Provide the [X, Y] coordinate of the cell's center where the given text is located.  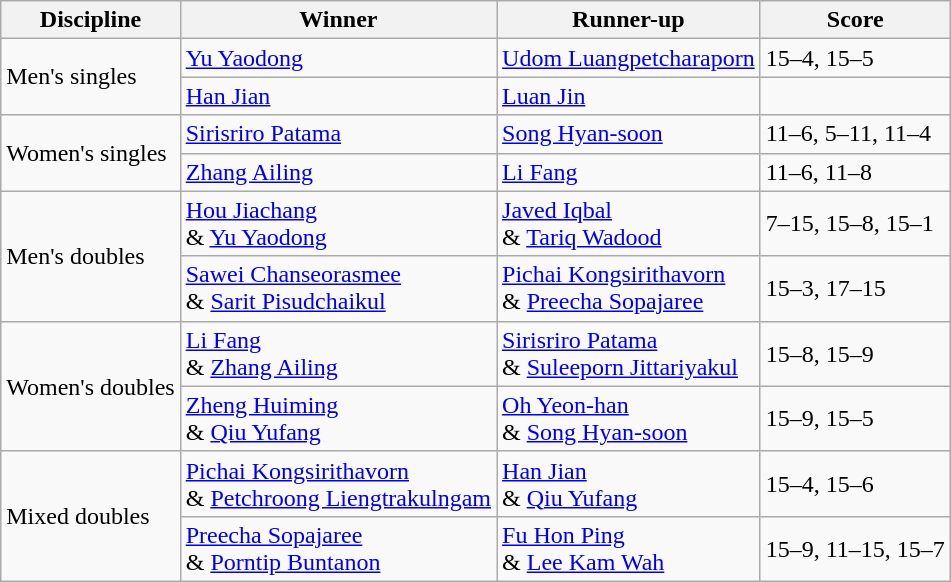
Discipline [90, 20]
Song Hyan-soon [629, 134]
Han Jian & Qiu Yufang [629, 484]
15–8, 15–9 [855, 354]
7–15, 15–8, 15–1 [855, 224]
Javed Iqbal & Tariq Wadood [629, 224]
Women's doubles [90, 386]
Sirisriro Patama [338, 134]
15–4, 15–6 [855, 484]
Fu Hon Ping & Lee Kam Wah [629, 548]
Score [855, 20]
15–9, 15–5 [855, 418]
Li Fang & Zhang Ailing [338, 354]
Women's singles [90, 153]
Mixed doubles [90, 516]
15–4, 15–5 [855, 58]
Pichai Kongsirithavorn & Preecha Sopajaree [629, 288]
Men's singles [90, 77]
15–3, 17–15 [855, 288]
Men's doubles [90, 256]
Sirisriro Patama & Suleeporn Jittariyakul [629, 354]
Luan Jin [629, 96]
Zhang Ailing [338, 172]
Sawei Chanseorasmee & Sarit Pisudchaikul [338, 288]
Hou Jiachang & Yu Yaodong [338, 224]
Runner-up [629, 20]
Winner [338, 20]
Pichai Kongsirithavorn & Petchroong Liengtrakulngam [338, 484]
Udom Luangpetcharaporn [629, 58]
Preecha Sopajaree & Porntip Buntanon [338, 548]
11–6, 11–8 [855, 172]
11–6, 5–11, 11–4 [855, 134]
Han Jian [338, 96]
Yu Yaodong [338, 58]
15–9, 11–15, 15–7 [855, 548]
Zheng Huiming & Qiu Yufang [338, 418]
Oh Yeon-han & Song Hyan-soon [629, 418]
Li Fang [629, 172]
